Pinpoint the cell where the given text exists, returning its [X, Y] midpoint coordinate. 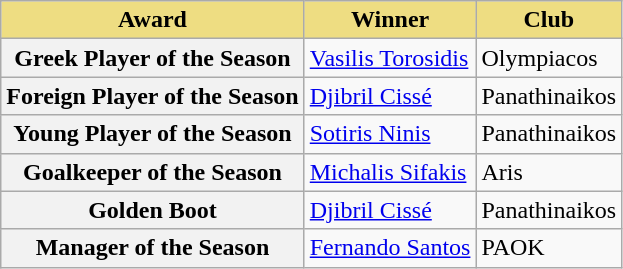
Young Player of the Season [152, 134]
Award [152, 20]
Goalkeeper of the Season [152, 172]
Greek Player of the Season [152, 58]
Club [549, 20]
Foreign Player of the Season [152, 96]
Olympiacos [549, 58]
Sotiris Ninis [390, 134]
Vasilis Torosidis [390, 58]
PAOK [549, 248]
Golden Boot [152, 210]
Manager of the Season [152, 248]
Winner [390, 20]
Michalis Sifakis [390, 172]
Fernando Santos [390, 248]
Aris [549, 172]
